Return the (X, Y) coordinate for the center point of the cell that contains the specified text.  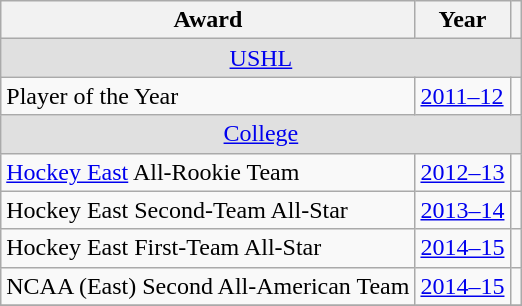
Year (462, 20)
Player of the Year (208, 96)
NCAA (East) Second All-American Team (208, 286)
College (261, 134)
2013–14 (462, 210)
Hockey East First-Team All-Star (208, 248)
2011–12 (462, 96)
2012–13 (462, 172)
Hockey East All-Rookie Team (208, 172)
Hockey East Second-Team All-Star (208, 210)
Award (208, 20)
USHL (261, 58)
